Return the (X, Y) coordinate for the center point of the cell that contains the specified text.  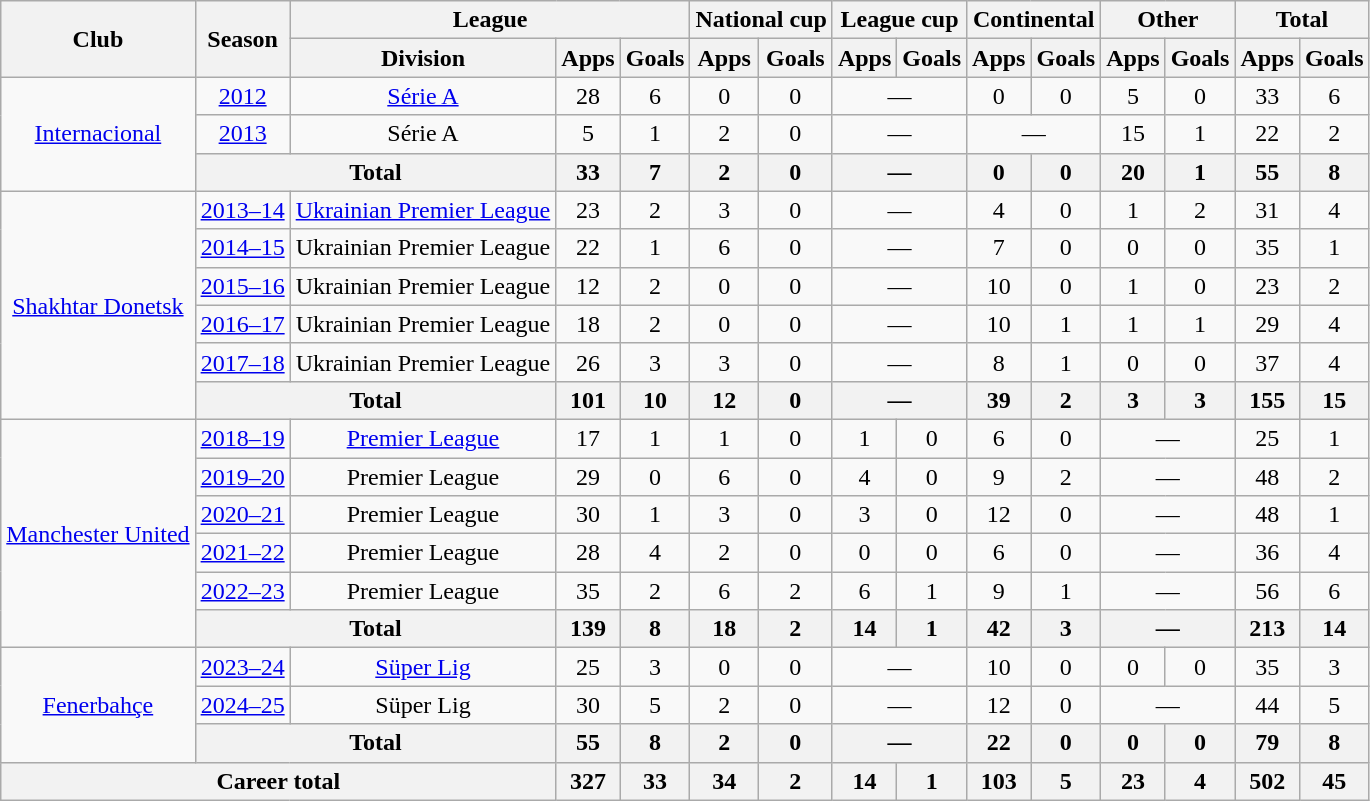
103 (999, 781)
213 (1267, 629)
Career total (278, 781)
2015–16 (242, 286)
National cup (761, 20)
79 (1267, 743)
327 (588, 781)
42 (999, 629)
2016–17 (242, 324)
Fenerbahçe (98, 705)
39 (999, 400)
2023–24 (242, 667)
45 (1334, 781)
Other (1168, 20)
2020–21 (242, 515)
31 (1267, 210)
Season (242, 39)
2013 (242, 134)
2018–19 (242, 438)
Division (423, 58)
26 (588, 362)
2014–15 (242, 248)
Manchester United (98, 533)
Club (98, 39)
League cup (899, 20)
36 (1267, 553)
155 (1267, 400)
League (490, 20)
44 (1267, 705)
34 (724, 781)
37 (1267, 362)
Continental (1034, 20)
2017–18 (242, 362)
2019–20 (242, 477)
2022–23 (242, 591)
101 (588, 400)
2012 (242, 96)
502 (1267, 781)
Internacional (98, 134)
2013–14 (242, 210)
20 (1133, 172)
2024–25 (242, 705)
56 (1267, 591)
17 (588, 438)
Shakhtar Donetsk (98, 305)
2021–22 (242, 553)
139 (588, 629)
